Locate the cell with the specified text and output its (x, y) center coordinate. 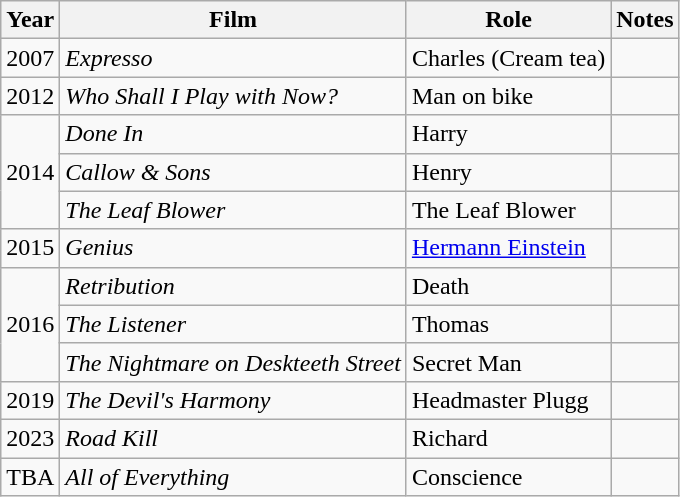
2007 (30, 58)
Notes (645, 20)
Charles (Cream tea) (508, 58)
2015 (30, 248)
Hermann Einstein (508, 248)
Harry (508, 134)
All of Everything (234, 477)
2019 (30, 400)
2023 (30, 438)
Secret Man (508, 362)
Retribution (234, 286)
Done In (234, 134)
The Nightmare on Deskteeth Street (234, 362)
Role (508, 20)
2014 (30, 172)
Henry (508, 172)
Road Kill (234, 438)
Man on bike (508, 96)
2016 (30, 324)
Genius (234, 248)
Headmaster Plugg (508, 400)
Thomas (508, 324)
Callow & Sons (234, 172)
Expresso (234, 58)
TBA (30, 477)
Richard (508, 438)
Year (30, 20)
Who Shall I Play with Now? (234, 96)
Conscience (508, 477)
Death (508, 286)
2012 (30, 96)
The Devil's Harmony (234, 400)
Film (234, 20)
The Listener (234, 324)
